Find where the given text appears and provide that cell's center as (X, Y) coordinate. 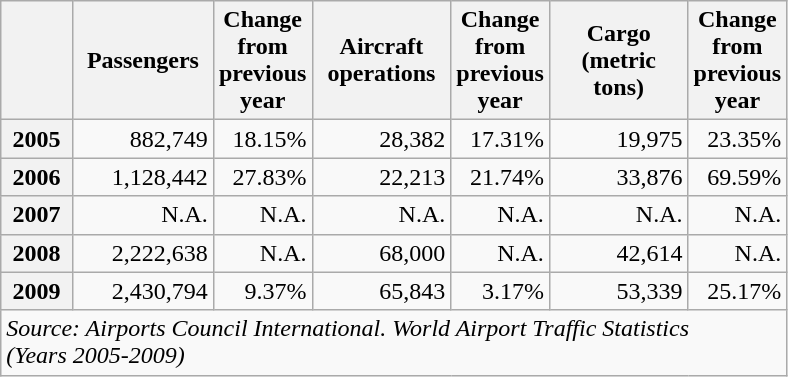
42,614 (618, 253)
21.74% (500, 177)
Passengers (142, 60)
18.15% (262, 139)
2,430,794 (142, 291)
19,975 (618, 139)
882,749 (142, 139)
2009 (37, 291)
33,876 (618, 177)
68,000 (382, 253)
Aircraft operations (382, 60)
69.59% (738, 177)
22,213 (382, 177)
25.17% (738, 291)
2005 (37, 139)
3.17% (500, 291)
2,222,638 (142, 253)
Cargo(metric tons) (618, 60)
17.31% (500, 139)
28,382 (382, 139)
Source: Airports Council International. World Airport Traffic Statistics(Years 2005-2009) (394, 342)
2007 (37, 215)
65,843 (382, 291)
27.83% (262, 177)
23.35% (738, 139)
9.37% (262, 291)
53,339 (618, 291)
2008 (37, 253)
2006 (37, 177)
1,128,442 (142, 177)
